Determine the (x, y) coordinate at the center of the cell enclosing the given text.  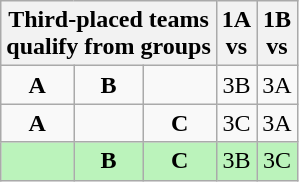
1B vs (277, 34)
1A vs (236, 34)
Third-placed teamsqualify from groups (109, 34)
